Provide the (x, y) coordinate of the cell's center where the given text is located.  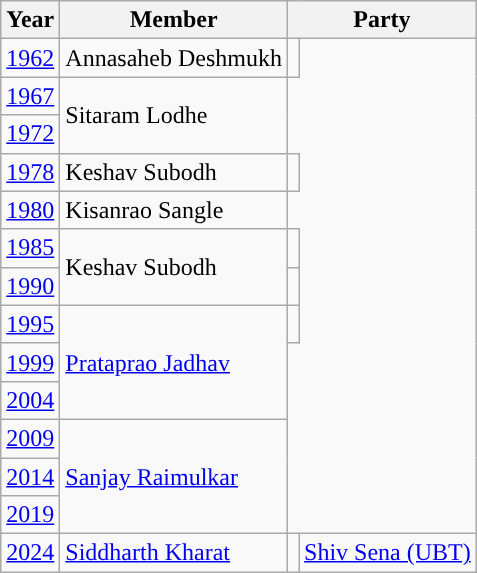
Party (382, 20)
1990 (30, 286)
Prataprao Jadhav (174, 362)
1978 (30, 172)
2024 (30, 553)
1985 (30, 248)
1999 (30, 362)
2019 (30, 515)
2014 (30, 477)
Sanjay Raimulkar (174, 476)
1972 (30, 134)
Siddharth Kharat (174, 553)
Year (30, 20)
2004 (30, 400)
Shiv Sena (UBT) (388, 553)
Kisanrao Sangle (174, 210)
1995 (30, 324)
1980 (30, 210)
Member (174, 20)
Sitaram Lodhe (174, 115)
Annasaheb Deshmukh (174, 58)
2009 (30, 438)
1962 (30, 58)
1967 (30, 96)
